Extract the [X, Y] coordinate from the center of the cell holding the provided text.  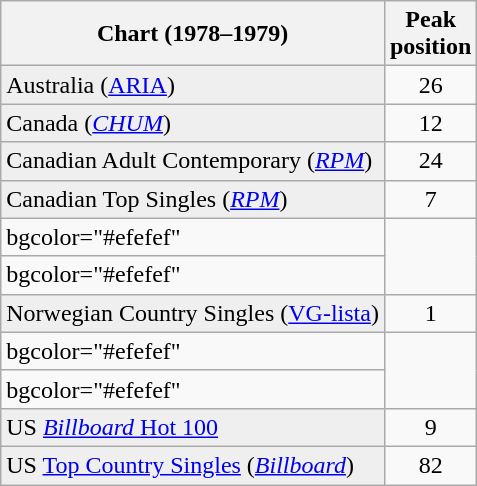
Canadian Top Singles (RPM) [193, 199]
Canadian Adult Contemporary (RPM) [193, 161]
24 [430, 161]
US Top Country Singles (Billboard) [193, 465]
Chart (1978–1979) [193, 34]
1 [430, 313]
12 [430, 123]
Australia (ARIA) [193, 85]
26 [430, 85]
82 [430, 465]
US Billboard Hot 100 [193, 427]
7 [430, 199]
Canada (CHUM) [193, 123]
9 [430, 427]
Peakposition [430, 34]
Norwegian Country Singles (VG-lista) [193, 313]
